Search for the cell housing the specified text and yield its (X, Y) center coordinate. 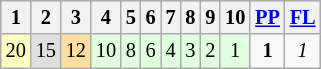
12 (76, 51)
20 (16, 51)
7 (171, 17)
FL (303, 17)
15 (46, 51)
9 (210, 17)
5 (131, 17)
PP (268, 17)
